Scan for the cell matching the given text and deliver its (x, y) coordinate at center. 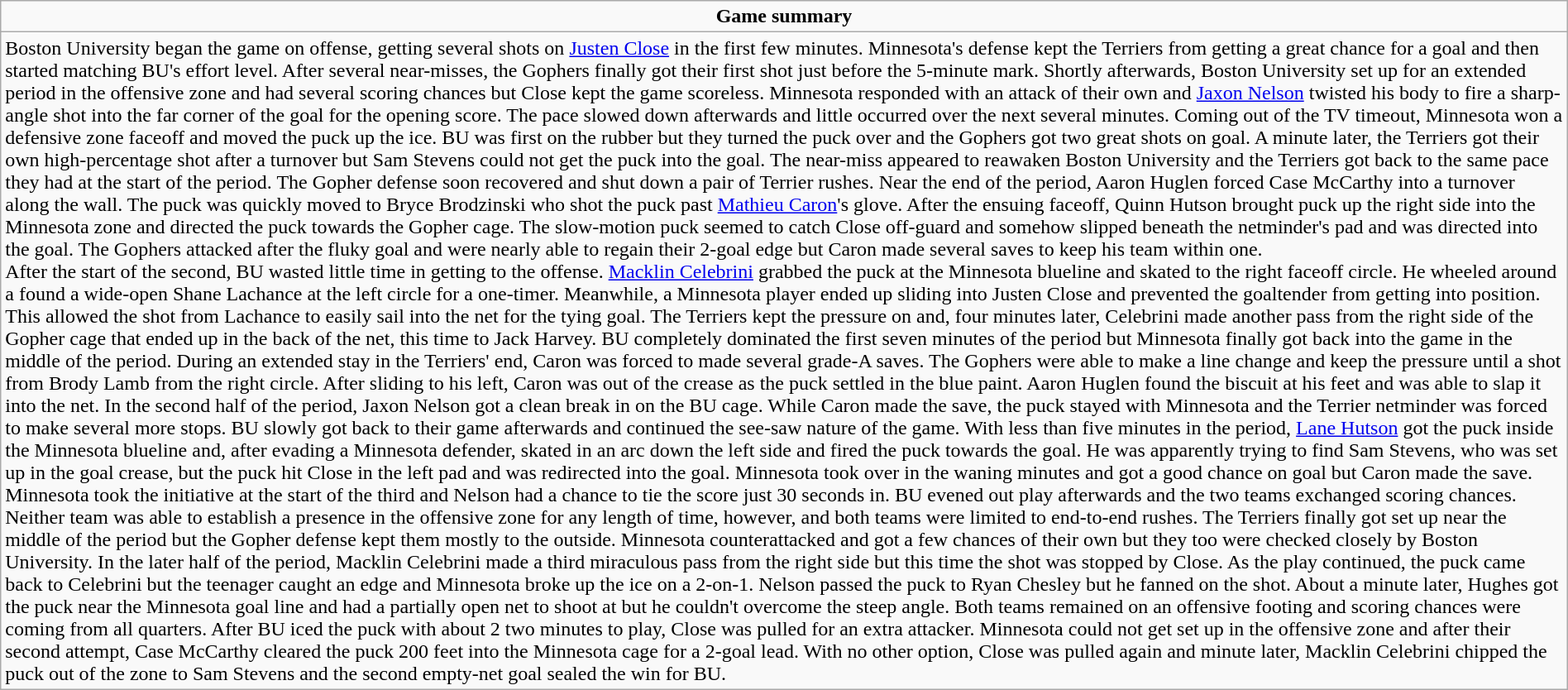
Game summary (784, 17)
